Provide the (x, y) coordinate of the cell's center where the given text is located.  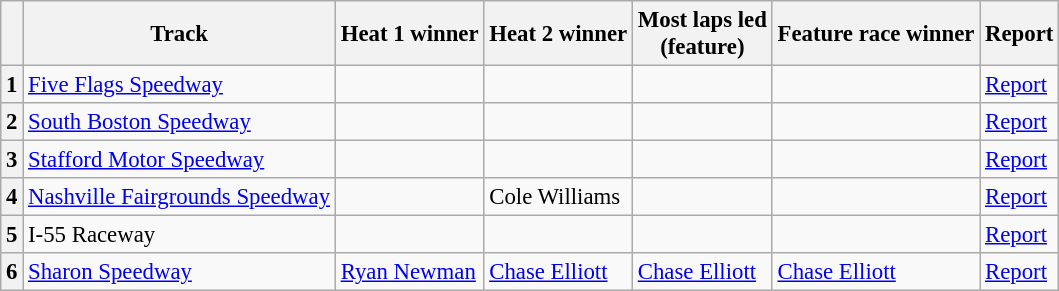
Heat 2 winner (558, 34)
4 (12, 197)
South Boston Speedway (180, 122)
Most laps led (feature) (702, 34)
Nashville Fairgrounds Speedway (180, 197)
Stafford Motor Speedway (180, 160)
Five Flags Speedway (180, 85)
5 (12, 235)
Heat 1 winner (410, 34)
I-55 Raceway (180, 235)
2 (12, 122)
1 (12, 85)
Feature race winner (876, 34)
3 (12, 160)
Cole Williams (558, 197)
Track (180, 34)
